Pinpoint the cell where the given text exists, returning its (X, Y) midpoint coordinate. 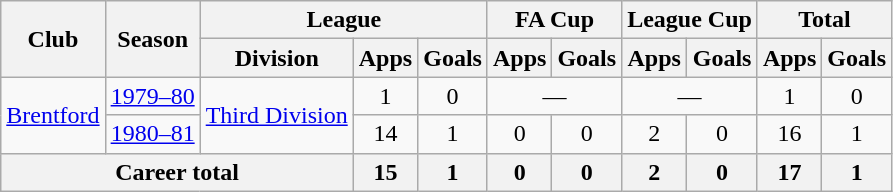
Third Division (276, 115)
14 (385, 134)
League Cup (690, 20)
17 (789, 172)
Club (53, 39)
Division (276, 58)
Total (824, 20)
League (344, 20)
15 (385, 172)
1979–80 (152, 96)
16 (789, 134)
FA Cup (554, 20)
Career total (177, 172)
Season (152, 39)
Brentford (53, 115)
1980–81 (152, 134)
